Capture the cell that displays the provided text and extract its (x, y) central coordinate. 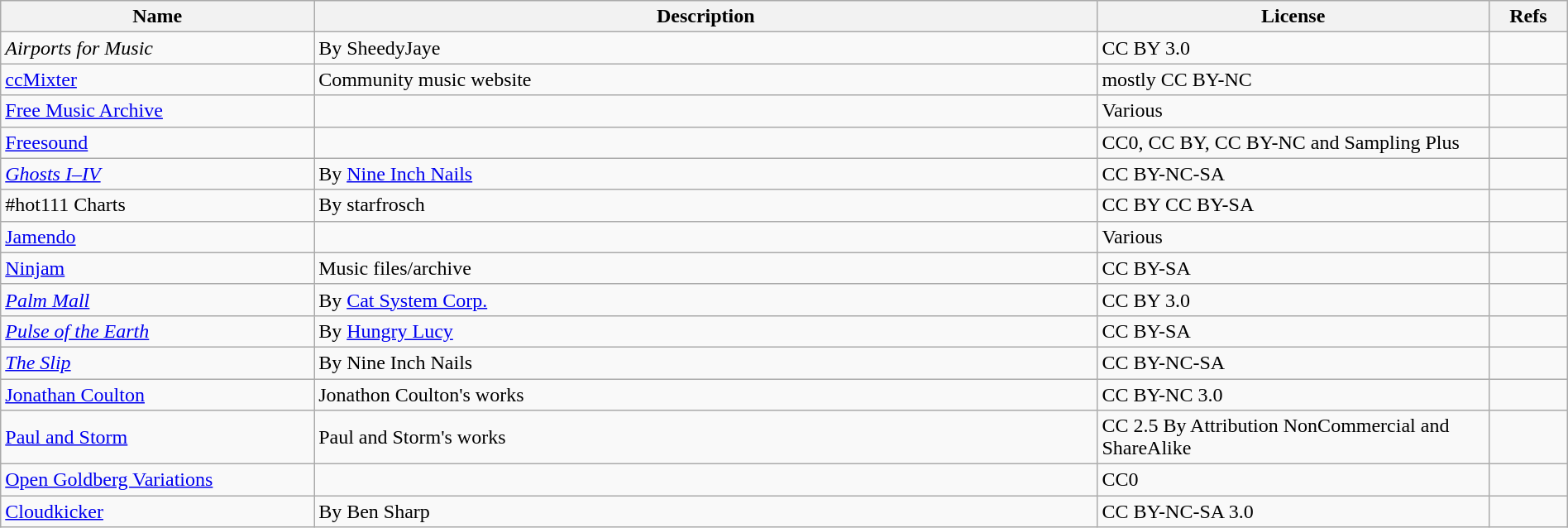
ccMixter (157, 79)
Ghosts I–IV (157, 174)
Jamendo (157, 237)
Free Music Archive (157, 111)
Cloudkicker (157, 511)
#hot111 Charts (157, 205)
CC0 (1293, 480)
By Hungry Lucy (706, 331)
Name (157, 17)
Pulse of the Earth (157, 331)
The Slip (157, 362)
CC BY-NC-SA 3.0 (1293, 511)
Community music website (706, 79)
CC BY CC BY-SA (1293, 205)
CC0, CC BY, CC BY-NC and Sampling Plus (1293, 142)
Paul and Storm's works (706, 437)
Ninjam (157, 268)
Freesound (157, 142)
CC BY-NC 3.0 (1293, 395)
Music files/archive (706, 268)
Description (706, 17)
By SheedyJaye (706, 48)
By Ben Sharp (706, 511)
Jonathon Coulton's works (706, 395)
mostly CC BY-NC (1293, 79)
Airports for Music (157, 48)
CC 2.5 By Attribution NonCommercial and ShareAlike (1293, 437)
Jonathan Coulton (157, 395)
By starfrosch (706, 205)
License (1293, 17)
Open Goldberg Variations (157, 480)
By Cat System Corp. (706, 300)
Refs (1528, 17)
Palm Mall (157, 300)
Paul and Storm (157, 437)
